Identify which cell holds the provided text, then report its (X, Y) central coordinate. 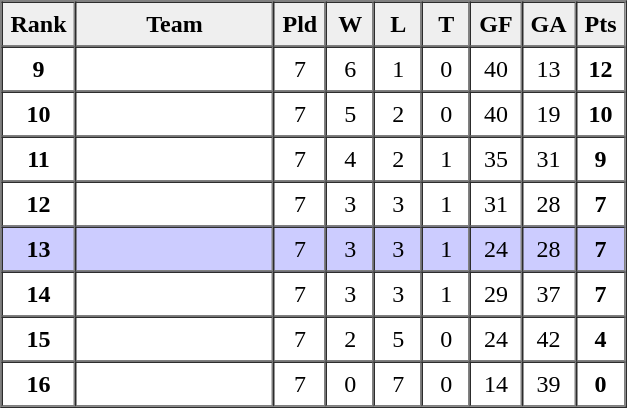
35 (496, 158)
19 (549, 114)
Team (175, 24)
29 (496, 294)
37 (549, 294)
16 (39, 384)
39 (549, 384)
Rank (39, 24)
W (350, 24)
6 (350, 68)
GF (496, 24)
11 (39, 158)
GA (549, 24)
Pts (601, 24)
42 (549, 338)
L (398, 24)
Pld (300, 24)
T (446, 24)
15 (39, 338)
